Determine the (X, Y) coordinate at the center of the cell enclosing the given text.  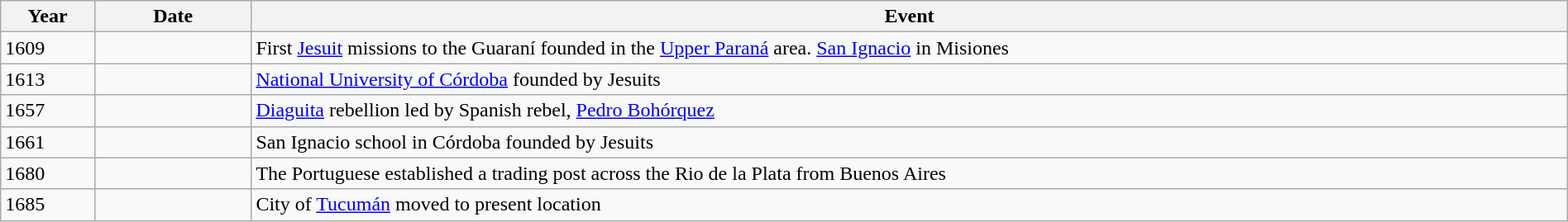
1661 (48, 142)
Event (910, 17)
1680 (48, 173)
San Ignacio school in Córdoba founded by Jesuits (910, 142)
1657 (48, 111)
Year (48, 17)
Diaguita rebellion led by Spanish rebel, Pedro Bohórquez (910, 111)
1609 (48, 48)
First Jesuit missions to the Guaraní founded in the Upper Paraná area. San Ignacio in Misiones (910, 48)
Date (172, 17)
1685 (48, 205)
City of Tucumán moved to present location (910, 205)
The Portuguese established a trading post across the Rio de la Plata from Buenos Aires (910, 173)
National University of Córdoba founded by Jesuits (910, 79)
1613 (48, 79)
